Capture the cell that displays the provided text and extract its (x, y) central coordinate. 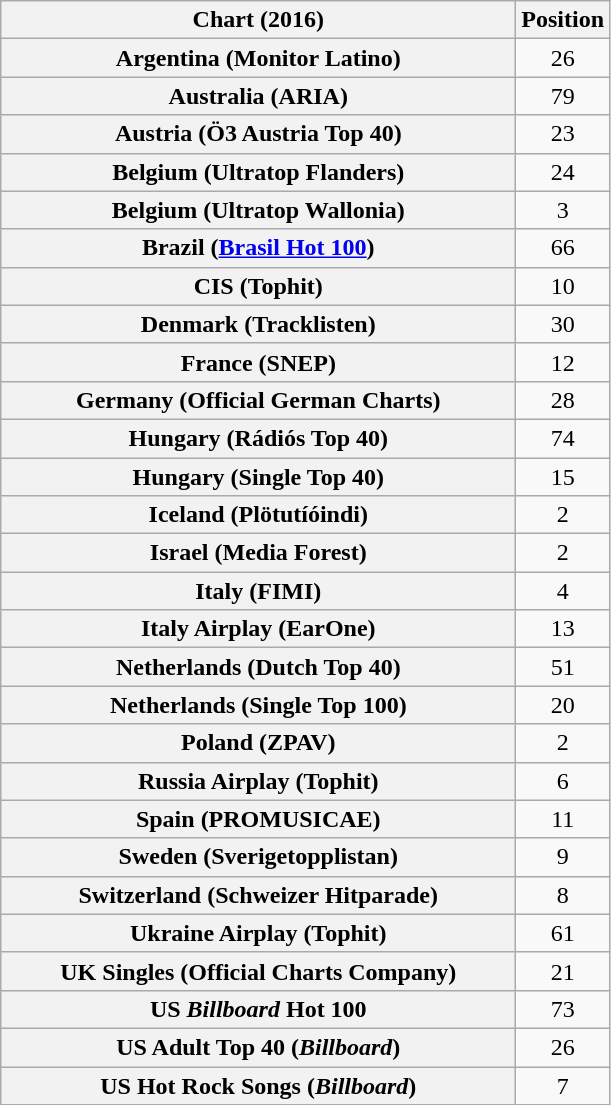
Hungary (Single Top 40) (258, 477)
Russia Airplay (Tophit) (258, 781)
12 (563, 362)
Israel (Media Forest) (258, 553)
Spain (PROMUSICAE) (258, 819)
Italy Airplay (EarOne) (258, 629)
Netherlands (Dutch Top 40) (258, 667)
6 (563, 781)
Italy (FIMI) (258, 591)
Belgium (Ultratop Wallonia) (258, 210)
24 (563, 172)
Hungary (Rádiós Top 40) (258, 438)
30 (563, 324)
US Billboard Hot 100 (258, 1009)
Brazil (Brasil Hot 100) (258, 248)
73 (563, 1009)
7 (563, 1085)
Sweden (Sverigetopplistan) (258, 857)
Poland (ZPAV) (258, 743)
Germany (Official German Charts) (258, 400)
Austria (Ö3 Austria Top 40) (258, 134)
66 (563, 248)
CIS (Tophit) (258, 286)
61 (563, 933)
Argentina (Monitor Latino) (258, 58)
11 (563, 819)
15 (563, 477)
Ukraine Airplay (Tophit) (258, 933)
21 (563, 971)
9 (563, 857)
US Adult Top 40 (Billboard) (258, 1047)
Netherlands (Single Top 100) (258, 705)
28 (563, 400)
51 (563, 667)
Denmark (Tracklisten) (258, 324)
79 (563, 96)
20 (563, 705)
13 (563, 629)
3 (563, 210)
UK Singles (Official Charts Company) (258, 971)
Chart (2016) (258, 20)
Switzerland (Schweizer Hitparade) (258, 895)
4 (563, 591)
23 (563, 134)
Australia (ARIA) (258, 96)
74 (563, 438)
8 (563, 895)
France (SNEP) (258, 362)
Belgium (Ultratop Flanders) (258, 172)
Iceland (Plötutíóindi) (258, 515)
Position (563, 20)
US Hot Rock Songs (Billboard) (258, 1085)
10 (563, 286)
